Determine the [x, y] coordinate at the center of the cell enclosing the given text.  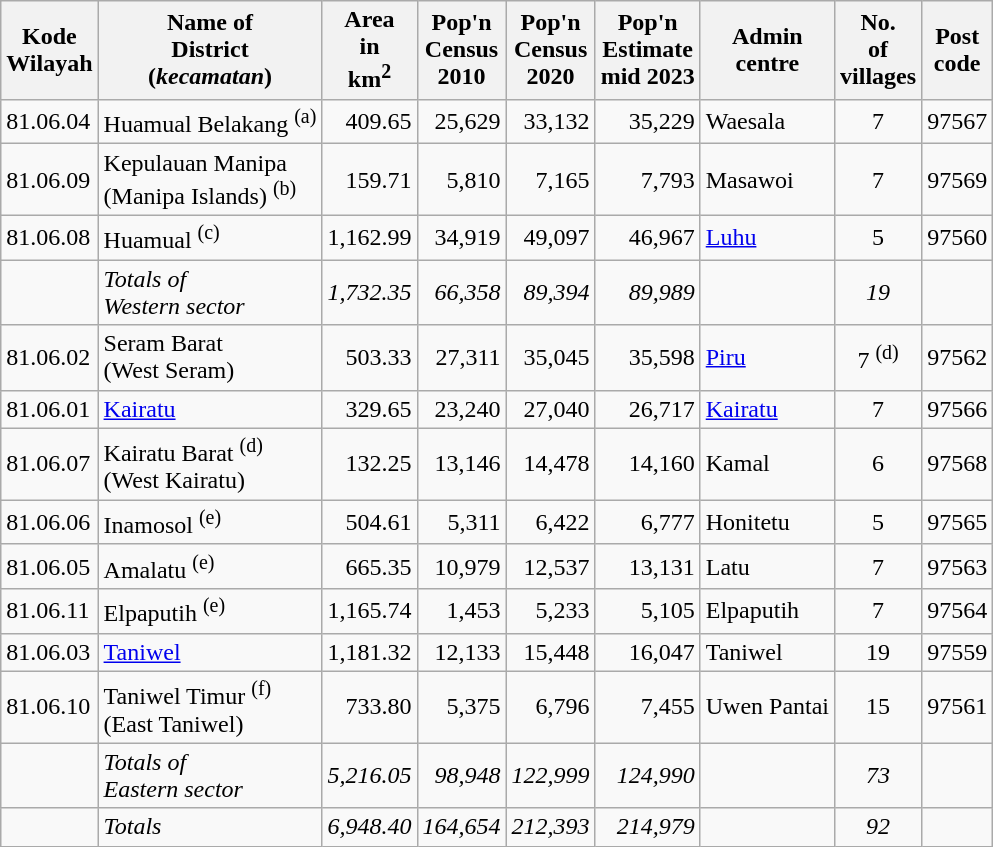
6,777 [648, 522]
Totals [210, 827]
Name ofDistrict(kecamatan) [210, 50]
5,311 [462, 522]
Uwen Pantai [767, 707]
92 [878, 827]
503.33 [370, 358]
13,131 [648, 566]
7,455 [648, 707]
27,311 [462, 358]
97563 [958, 566]
97566 [958, 409]
97564 [958, 612]
122,999 [550, 776]
35,598 [648, 358]
81.06.08 [50, 238]
665.35 [370, 566]
132.25 [370, 464]
Pop'nEstimatemid 2023 [648, 50]
81.06.11 [50, 612]
Admincentre [767, 50]
14,478 [550, 464]
5,216.05 [370, 776]
73 [878, 776]
81.06.03 [50, 652]
1,732.35 [370, 292]
733.80 [370, 707]
1,181.32 [370, 652]
15 [878, 707]
81.06.06 [50, 522]
81.06.10 [50, 707]
97567 [958, 122]
81.06.01 [50, 409]
Pop'nCensus2020 [550, 50]
97568 [958, 464]
Inamosol (e) [210, 522]
81.06.07 [50, 464]
26,717 [648, 409]
15,448 [550, 652]
89,989 [648, 292]
10,979 [462, 566]
329.65 [370, 409]
212,393 [550, 827]
Kepulauan Manipa (Manipa Islands) (b) [210, 180]
97561 [958, 707]
97562 [958, 358]
Pop'nCensus2010 [462, 50]
Elpaputih [767, 612]
No. ofvillages [878, 50]
Seram Barat (West Seram) [210, 358]
46,967 [648, 238]
Amalatu (e) [210, 566]
Latu [767, 566]
5,105 [648, 612]
81.06.09 [50, 180]
Masawoi [767, 180]
27,040 [550, 409]
409.65 [370, 122]
124,990 [648, 776]
98,948 [462, 776]
214,979 [648, 827]
Waesala [767, 122]
5,810 [462, 180]
Honitetu [767, 522]
504.61 [370, 522]
Totals of Eastern sector [210, 776]
89,394 [550, 292]
16,047 [648, 652]
25,629 [462, 122]
Kairatu Barat (d) (West Kairatu) [210, 464]
66,358 [462, 292]
Luhu [767, 238]
12,133 [462, 652]
6,948.40 [370, 827]
81.06.02 [50, 358]
Taniwel Timur (f) (East Taniwel) [210, 707]
1,453 [462, 612]
Kamal [767, 464]
97565 [958, 522]
12,537 [550, 566]
33,132 [550, 122]
6,796 [550, 707]
Totals of Western sector [210, 292]
6 [878, 464]
14,160 [648, 464]
5,233 [550, 612]
7 (d) [878, 358]
7,165 [550, 180]
35,229 [648, 122]
1,162.99 [370, 238]
Piru [767, 358]
5,375 [462, 707]
Elpaputih (e) [210, 612]
97569 [958, 180]
97559 [958, 652]
7,793 [648, 180]
Kode Wilayah [50, 50]
34,919 [462, 238]
1,165.74 [370, 612]
Huamual (c) [210, 238]
23,240 [462, 409]
97560 [958, 238]
Huamual Belakang (a) [210, 122]
159.71 [370, 180]
35,045 [550, 358]
Area in km2 [370, 50]
Postcode [958, 50]
164,654 [462, 827]
49,097 [550, 238]
81.06.05 [50, 566]
13,146 [462, 464]
6,422 [550, 522]
81.06.04 [50, 122]
